Output the (X, Y) coordinate of the center of the cell containing the given text.  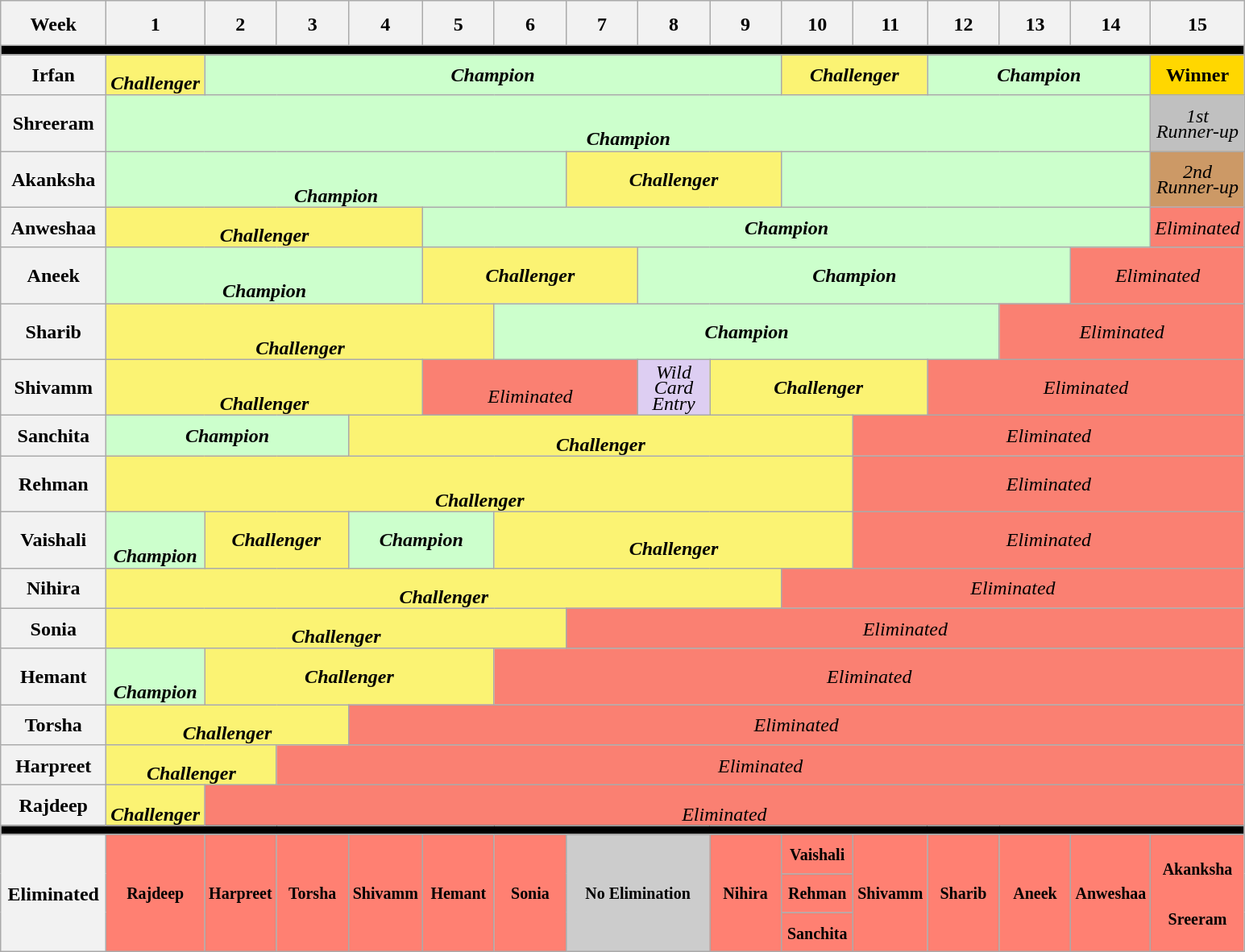
5 (458, 23)
Akanksha (53, 180)
1st Runner-up (1197, 123)
8 (674, 23)
13 (1035, 23)
Winner (1197, 75)
Wild Card Entry (674, 387)
4 (385, 23)
12 (964, 23)
2nd Runner-up (1197, 180)
AkankshaSreeram (1197, 893)
2 (241, 23)
No Elimination (637, 893)
6 (530, 23)
9 (746, 23)
1 (156, 23)
15 (1197, 23)
Week (53, 23)
3 (313, 23)
Shreeram (53, 123)
Irfan (53, 75)
11 (890, 23)
14 (1110, 23)
10 (817, 23)
7 (601, 23)
